From the cell containing the given text, extract its center point as (x, y) coordinate. 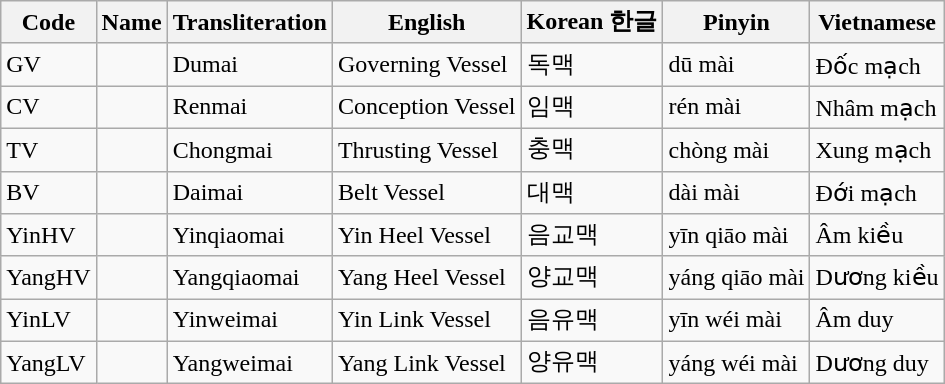
yīn wéi mài (736, 320)
음교맥 (592, 236)
BV (48, 192)
yáng qiāo mài (736, 278)
대맥 (592, 192)
음유맥 (592, 320)
Renmai (250, 108)
English (426, 22)
yīn qiāo mài (736, 236)
CV (48, 108)
충맥 (592, 150)
Yin Link Vessel (426, 320)
Thrusting Vessel (426, 150)
Yin Heel Vessel (426, 236)
Yangqiaomai (250, 278)
dài mài (736, 192)
Yinweimai (250, 320)
YinLV (48, 320)
yáng wéi mài (736, 362)
YangHV (48, 278)
Transliteration (250, 22)
Daimai (250, 192)
Dumai (250, 64)
rén mài (736, 108)
Dương kiều (877, 278)
Yang Link Vessel (426, 362)
GV (48, 64)
chòng mài (736, 150)
Governing Vessel (426, 64)
Âm duy (877, 320)
Âm kiều (877, 236)
YinHV (48, 236)
Vietnamese (877, 22)
Code (48, 22)
Xung mạch (877, 150)
Yangweimai (250, 362)
dū mài (736, 64)
임맥 (592, 108)
Pinyin (736, 22)
Dương duy (877, 362)
TV (48, 150)
Korean 한글 (592, 22)
양유맥 (592, 362)
Yinqiaomai (250, 236)
양교맥 (592, 278)
Yang Heel Vessel (426, 278)
독맥 (592, 64)
Conception Vessel (426, 108)
Đới mạch (877, 192)
Name (132, 22)
Belt Vessel (426, 192)
Đốc mạch (877, 64)
Chongmai (250, 150)
YangLV (48, 362)
Nhâm mạch (877, 108)
